Locate the cell with the specified text and output its (X, Y) center coordinate. 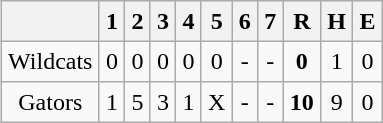
4 (189, 21)
10 (302, 102)
2 (138, 21)
6 (245, 21)
R (302, 21)
9 (337, 102)
Gators (50, 102)
7 (271, 21)
X (216, 102)
Wildcats (50, 61)
E (368, 21)
H (337, 21)
